Output the (X, Y) coordinate of the center of the cell containing the given text.  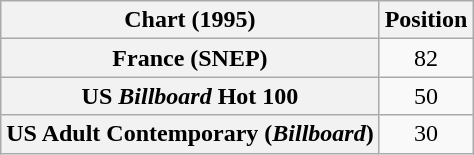
US Adult Contemporary (Billboard) (190, 134)
Position (426, 20)
82 (426, 58)
50 (426, 96)
30 (426, 134)
US Billboard Hot 100 (190, 96)
Chart (1995) (190, 20)
France (SNEP) (190, 58)
